For the text-containing cell, return its midpoint in (x, y) coordinate format. 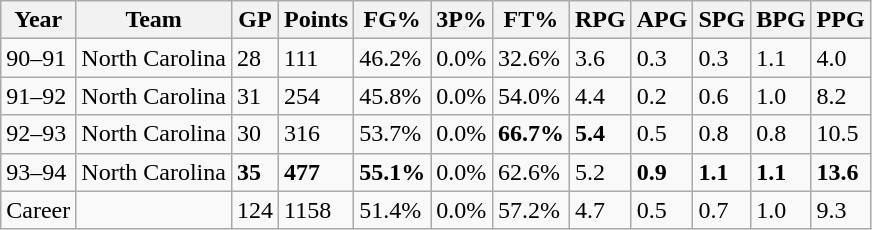
3P% (462, 20)
GP (254, 20)
8.2 (840, 96)
PPG (840, 20)
32.6% (530, 58)
66.7% (530, 134)
477 (316, 172)
5.2 (600, 172)
FT% (530, 20)
APG (662, 20)
5.4 (600, 134)
51.4% (392, 210)
35 (254, 172)
RPG (600, 20)
4.4 (600, 96)
4.0 (840, 58)
Career (38, 210)
91–92 (38, 96)
92–93 (38, 134)
FG% (392, 20)
30 (254, 134)
0.6 (722, 96)
55.1% (392, 172)
45.8% (392, 96)
54.0% (530, 96)
53.7% (392, 134)
10.5 (840, 134)
SPG (722, 20)
316 (316, 134)
3.6 (600, 58)
111 (316, 58)
9.3 (840, 210)
28 (254, 58)
0.7 (722, 210)
Year (38, 20)
Team (154, 20)
124 (254, 210)
31 (254, 96)
0.9 (662, 172)
13.6 (840, 172)
46.2% (392, 58)
BPG (781, 20)
0.2 (662, 96)
1158 (316, 210)
93–94 (38, 172)
90–91 (38, 58)
57.2% (530, 210)
Points (316, 20)
4.7 (600, 210)
254 (316, 96)
62.6% (530, 172)
